Determine the [X, Y] coordinate at the center of the cell enclosing the given text.  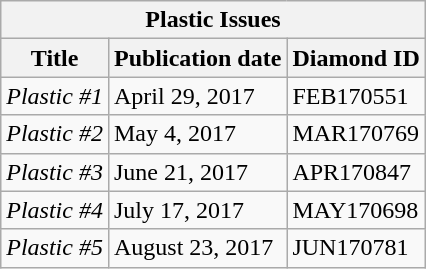
Plastic #4 [55, 210]
Plastic #5 [55, 248]
MAY170698 [356, 210]
May 4, 2017 [197, 134]
Publication date [197, 58]
Plastic #1 [55, 96]
Plastic Issues [214, 20]
JUN170781 [356, 248]
April 29, 2017 [197, 96]
June 21, 2017 [197, 172]
August 23, 2017 [197, 248]
MAR170769 [356, 134]
Plastic #3 [55, 172]
APR170847 [356, 172]
Title [55, 58]
Diamond ID [356, 58]
Plastic #2 [55, 134]
FEB170551 [356, 96]
July 17, 2017 [197, 210]
